Provide the [x, y] coordinate of the cell's center where the given text is located.  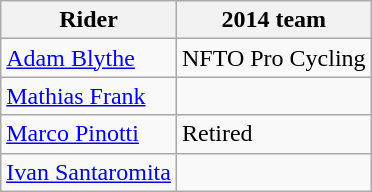
Retired [274, 134]
Rider [89, 20]
Mathias Frank [89, 96]
Marco Pinotti [89, 134]
2014 team [274, 20]
NFTO Pro Cycling [274, 58]
Ivan Santaromita [89, 172]
Adam Blythe [89, 58]
